Pinpoint the cell where the given text exists, returning its [X, Y] midpoint coordinate. 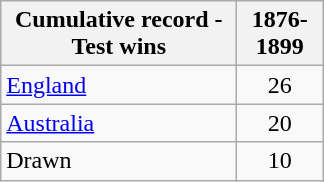
Australia [119, 123]
1876-1899 [280, 34]
England [119, 85]
Cumulative record - Test wins [119, 34]
10 [280, 161]
Drawn [119, 161]
26 [280, 85]
20 [280, 123]
